Capture the cell that displays the provided text and extract its [X, Y] central coordinate. 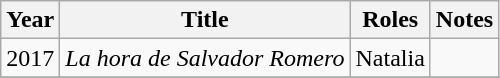
La hora de Salvador Romero [205, 58]
Roles [390, 20]
Notes [464, 20]
2017 [30, 58]
Year [30, 20]
Title [205, 20]
Natalia [390, 58]
